Find where the given text appears and provide that cell's center as [X, Y] coordinate. 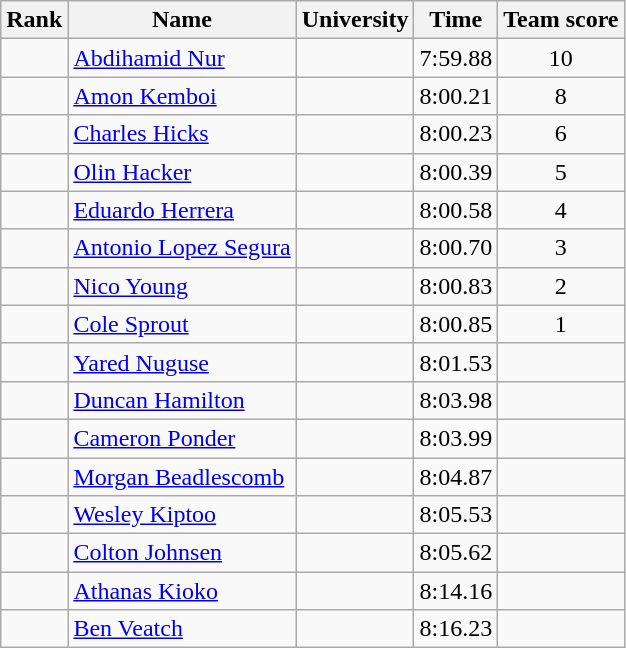
Eduardo Herrera [182, 210]
7:59.88 [456, 58]
8 [561, 96]
Cameron Ponder [182, 438]
Nico Young [182, 286]
8:00.58 [456, 210]
Cole Sprout [182, 324]
8:04.87 [456, 477]
Duncan Hamilton [182, 400]
8:05.62 [456, 553]
Yared Nuguse [182, 362]
8:03.99 [456, 438]
Abdihamid Nur [182, 58]
Team score [561, 20]
8:00.85 [456, 324]
Amon Kemboi [182, 96]
2 [561, 286]
Antonio Lopez Segura [182, 248]
5 [561, 172]
Morgan Beadlescomb [182, 477]
University [355, 20]
8:00.83 [456, 286]
4 [561, 210]
6 [561, 134]
8:14.16 [456, 591]
Wesley Kiptoo [182, 515]
Name [182, 20]
3 [561, 248]
Ben Veatch [182, 629]
8:01.53 [456, 362]
8:00.21 [456, 96]
10 [561, 58]
Colton Johnsen [182, 553]
8:16.23 [456, 629]
8:05.53 [456, 515]
Time [456, 20]
Charles Hicks [182, 134]
8:00.23 [456, 134]
8:00.39 [456, 172]
Olin Hacker [182, 172]
1 [561, 324]
Athanas Kioko [182, 591]
Rank [34, 20]
8:03.98 [456, 400]
8:00.70 [456, 248]
